Provide the [X, Y] coordinate of the cell's center where the given text is located.  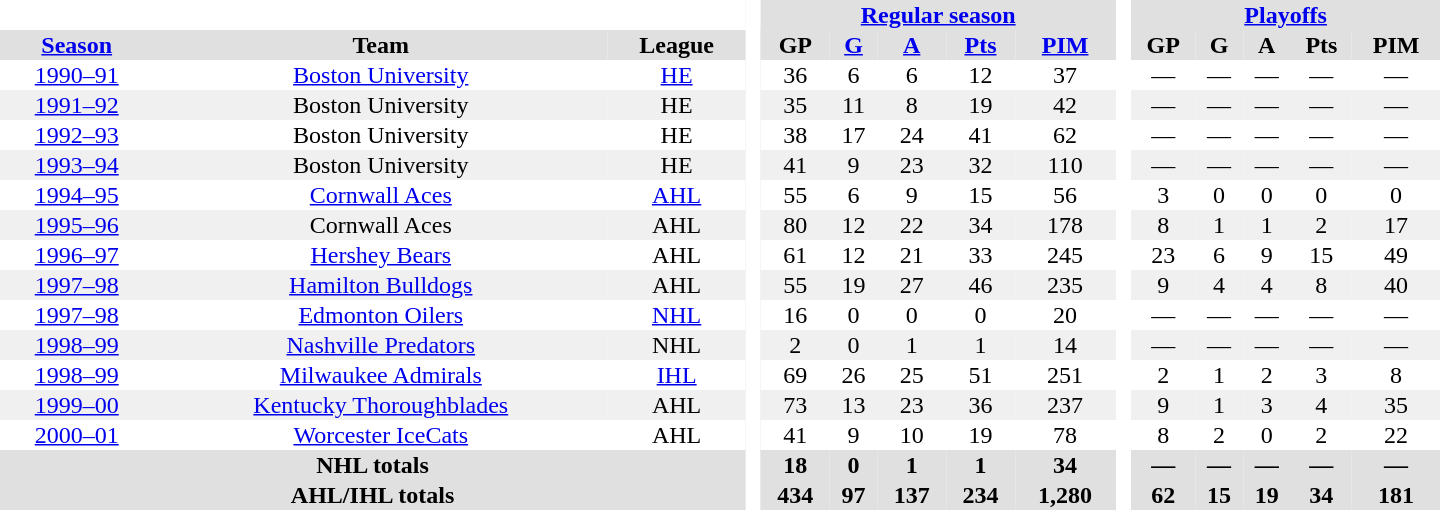
97 [854, 495]
IHL [676, 375]
69 [796, 375]
251 [1066, 375]
1991–92 [76, 105]
137 [912, 495]
37 [1066, 75]
Team [380, 45]
10 [912, 435]
AHL/IHL totals [372, 495]
51 [980, 375]
434 [796, 495]
Season [76, 45]
32 [980, 165]
20 [1066, 315]
NHL totals [372, 465]
78 [1066, 435]
11 [854, 105]
1996–97 [76, 255]
13 [854, 405]
1992–93 [76, 135]
Edmonton Oilers [380, 315]
178 [1066, 225]
Kentucky Thoroughblades [380, 405]
27 [912, 285]
Nashville Predators [380, 345]
73 [796, 405]
235 [1066, 285]
16 [796, 315]
21 [912, 255]
237 [1066, 405]
14 [1066, 345]
181 [1396, 495]
1990–91 [76, 75]
1,280 [1066, 495]
Hamilton Bulldogs [380, 285]
1993–94 [76, 165]
25 [912, 375]
2000–01 [76, 435]
61 [796, 255]
40 [1396, 285]
42 [1066, 105]
46 [980, 285]
League [676, 45]
1999–00 [76, 405]
49 [1396, 255]
56 [1066, 195]
Playoffs [1286, 15]
18 [796, 465]
26 [854, 375]
80 [796, 225]
1994–95 [76, 195]
110 [1066, 165]
33 [980, 255]
38 [796, 135]
Regular season [938, 15]
Hershey Bears [380, 255]
24 [912, 135]
Milwaukee Admirals [380, 375]
245 [1066, 255]
Worcester IceCats [380, 435]
1995–96 [76, 225]
234 [980, 495]
